Search for the cell housing the specified text and yield its (X, Y) center coordinate. 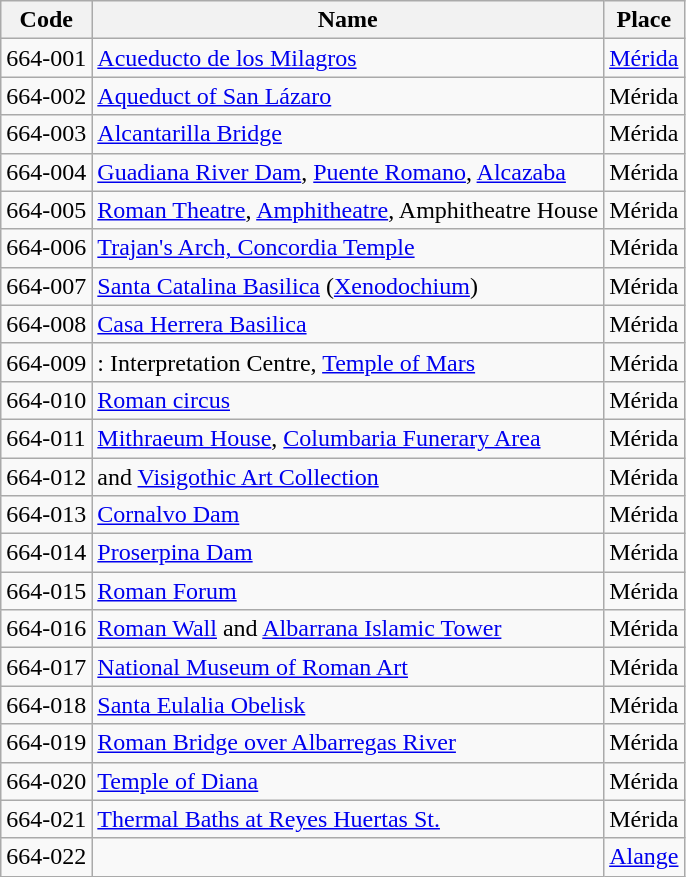
664-015 (46, 591)
Santa Eulalia Obelisk (348, 705)
Trajan's Arch, Concordia Temple (348, 248)
Casa Herrera Basilica (348, 324)
664-003 (46, 134)
Roman Theatre, Amphitheatre, Amphitheatre House (348, 210)
Alcantarilla Bridge (348, 134)
Guadiana River Dam, Puente Romano, Alcazaba (348, 172)
Thermal Baths at Reyes Huertas St. (348, 819)
: Interpretation Centre, Temple of Mars (348, 362)
664-019 (46, 743)
664-017 (46, 667)
664-002 (46, 96)
Roman Bridge over Albarregas River (348, 743)
Acueducto de los Milagros (348, 58)
664-014 (46, 553)
Proserpina Dam (348, 553)
and Visigothic Art Collection (348, 477)
664-006 (46, 248)
Roman circus (348, 400)
Temple of Diana (348, 781)
664-012 (46, 477)
Aqueduct of San Lázaro (348, 96)
664-018 (46, 705)
National Museum of Roman Art (348, 667)
664-020 (46, 781)
Name (348, 20)
664-022 (46, 857)
664-005 (46, 210)
664-001 (46, 58)
Alange (644, 857)
664-010 (46, 400)
664-013 (46, 515)
664-021 (46, 819)
Code (46, 20)
664-007 (46, 286)
664-004 (46, 172)
664-008 (46, 324)
Cornalvo Dam (348, 515)
664-011 (46, 438)
Place (644, 20)
Mithraeum House, Columbaria Funerary Area (348, 438)
Roman Wall and Albarrana Islamic Tower (348, 629)
664-016 (46, 629)
Roman Forum (348, 591)
664-009 (46, 362)
Santa Catalina Basilica (Xenodochium) (348, 286)
